Output the (X, Y) coordinate of the center of the cell containing the given text.  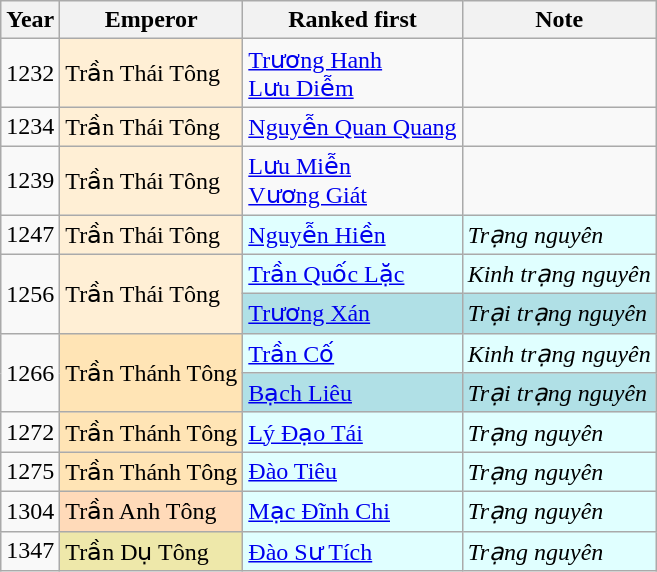
Bạch Liêu (352, 393)
Trương HanhLưu Diễm (352, 73)
Nguyễn Hiền (352, 234)
1266 (30, 372)
Trương Xán (352, 314)
1247 (30, 234)
1304 (30, 511)
Year (30, 20)
Nguyễn Quan Quang (352, 127)
Emperor (152, 20)
1272 (30, 432)
Lưu MiễnVương Giát (352, 180)
Đào Sư Tích (352, 551)
Đào Tiêu (352, 472)
1256 (30, 294)
Mạc Đĩnh Chi (352, 511)
Trần Anh Tông (152, 511)
Lý Đạo Tái (352, 432)
1347 (30, 551)
Trần Quốc Lặc (352, 274)
Trần Cố (352, 353)
Ranked first (352, 20)
Trần Dụ Tông (152, 551)
1234 (30, 127)
1239 (30, 180)
1275 (30, 472)
1232 (30, 73)
Note (559, 20)
